Find where the given text appears and provide that cell's center as [X, Y] coordinate. 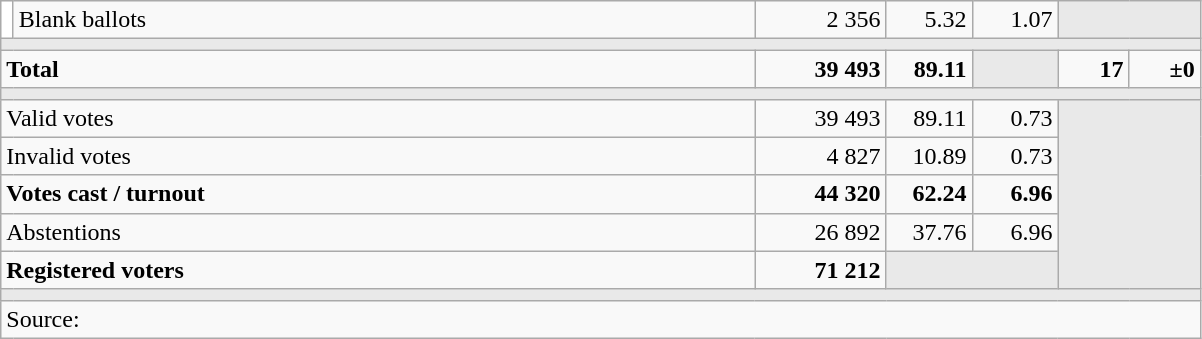
Source: [600, 319]
4 827 [820, 156]
26 892 [820, 232]
Valid votes [378, 118]
62.24 [929, 194]
1.07 [1015, 20]
Abstentions [378, 232]
44 320 [820, 194]
Registered voters [378, 270]
2 356 [820, 20]
Blank ballots [384, 20]
37.76 [929, 232]
Total [378, 69]
±0 [1164, 69]
71 212 [820, 270]
5.32 [929, 20]
17 [1094, 69]
10.89 [929, 156]
Invalid votes [378, 156]
Votes cast / turnout [378, 194]
